Identify which cell holds the provided text, then report its (X, Y) central coordinate. 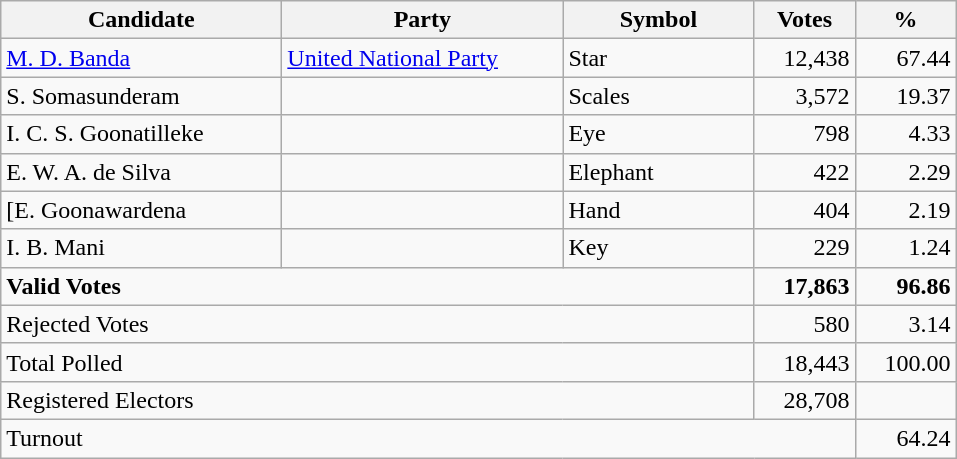
2.29 (906, 172)
Votes (804, 20)
580 (804, 324)
Candidate (142, 20)
United National Party (422, 58)
3.14 (906, 324)
Elephant (658, 172)
S. Somasunderam (142, 96)
229 (804, 248)
Symbol (658, 20)
17,863 (804, 286)
64.24 (906, 438)
28,708 (804, 400)
Party (422, 20)
798 (804, 134)
Scales (658, 96)
2.19 (906, 210)
100.00 (906, 362)
Total Polled (378, 362)
Hand (658, 210)
18,443 (804, 362)
67.44 (906, 58)
I. B. Mani (142, 248)
Valid Votes (378, 286)
Registered Electors (378, 400)
Star (658, 58)
% (906, 20)
1.24 (906, 248)
Eye (658, 134)
4.33 (906, 134)
12,438 (804, 58)
Turnout (428, 438)
404 (804, 210)
M. D. Banda (142, 58)
I. C. S. Goonatilleke (142, 134)
96.86 (906, 286)
422 (804, 172)
Key (658, 248)
19.37 (906, 96)
E. W. A. de Silva (142, 172)
3,572 (804, 96)
Rejected Votes (378, 324)
[E. Goonawardena (142, 210)
